Extract the (X, Y) coordinate from the center of the cell holding the provided text.  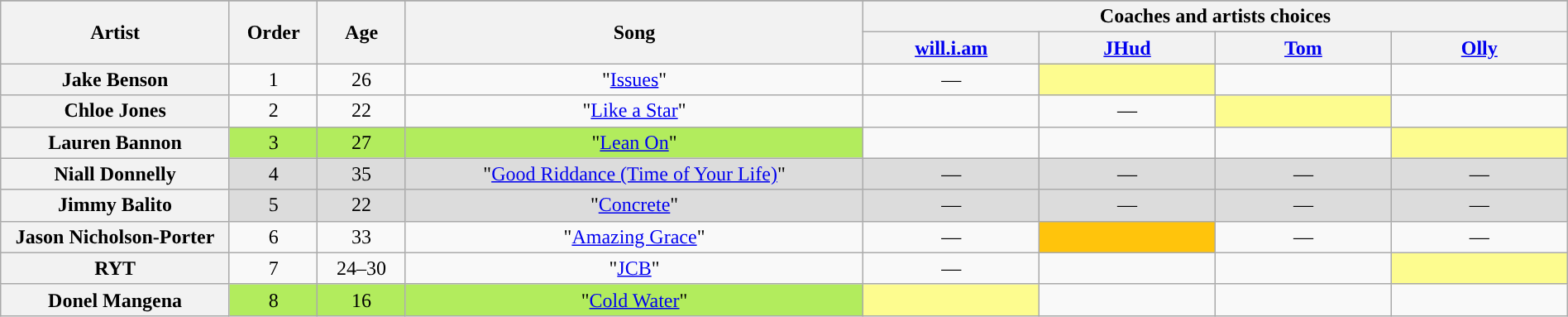
7 (273, 268)
Donel Mangena (116, 300)
"Amazing Grace" (633, 237)
"Cold Water" (633, 300)
"JCB" (633, 268)
27 (361, 142)
4 (273, 174)
Olly (1479, 48)
26 (361, 79)
Age (361, 32)
Niall Donnelly (116, 174)
Order (273, 32)
Jason Nicholson-Porter (116, 237)
"Lean On" (633, 142)
33 (361, 237)
will.i.am (951, 48)
Lauren Bannon (116, 142)
RYT (116, 268)
Jimmy Balito (116, 205)
Chloe Jones (116, 111)
1 (273, 79)
Tom (1303, 48)
"Issues" (633, 79)
8 (273, 300)
"Like a Star" (633, 111)
JHud (1128, 48)
2 (273, 111)
35 (361, 174)
"Concrete" (633, 205)
6 (273, 237)
Jake Benson (116, 79)
16 (361, 300)
Coaches and artists choices (1216, 17)
Song (633, 32)
"Good Riddance (Time of Your Life)" (633, 174)
3 (273, 142)
24–30 (361, 268)
Artist (116, 32)
5 (273, 205)
